Detect which cell encompasses the target text, then output its [X, Y] center coordinate. 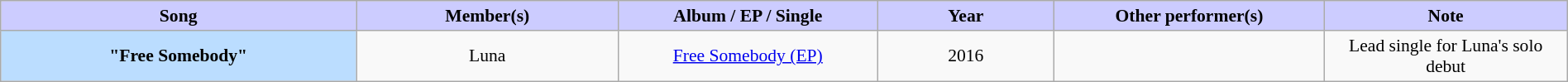
Other performer(s) [1189, 16]
Lead single for Luna's solo debut [1446, 55]
Year [966, 16]
Album / EP / Single [748, 16]
Member(s) [488, 16]
Free Somebody (EP) [748, 55]
Luna [488, 55]
2016 [966, 55]
Song [179, 16]
Note [1446, 16]
"Free Somebody" [179, 55]
